Provide the [x, y] coordinate of the cell's center where the given text is located.  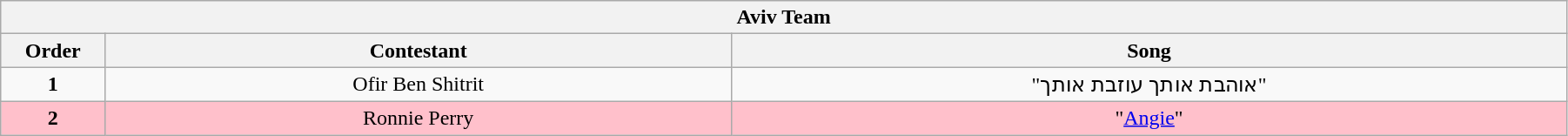
Ofir Ben Shitrit [419, 85]
"Angie" [1149, 118]
1 [53, 85]
Contestant [419, 51]
Aviv Team [784, 17]
Ronnie Perry [419, 118]
Song [1149, 51]
Order [53, 51]
"אוהבת אותך עוזבת אותך" [1149, 85]
2 [53, 118]
